Detect which cell encompasses the target text, then output its (X, Y) center coordinate. 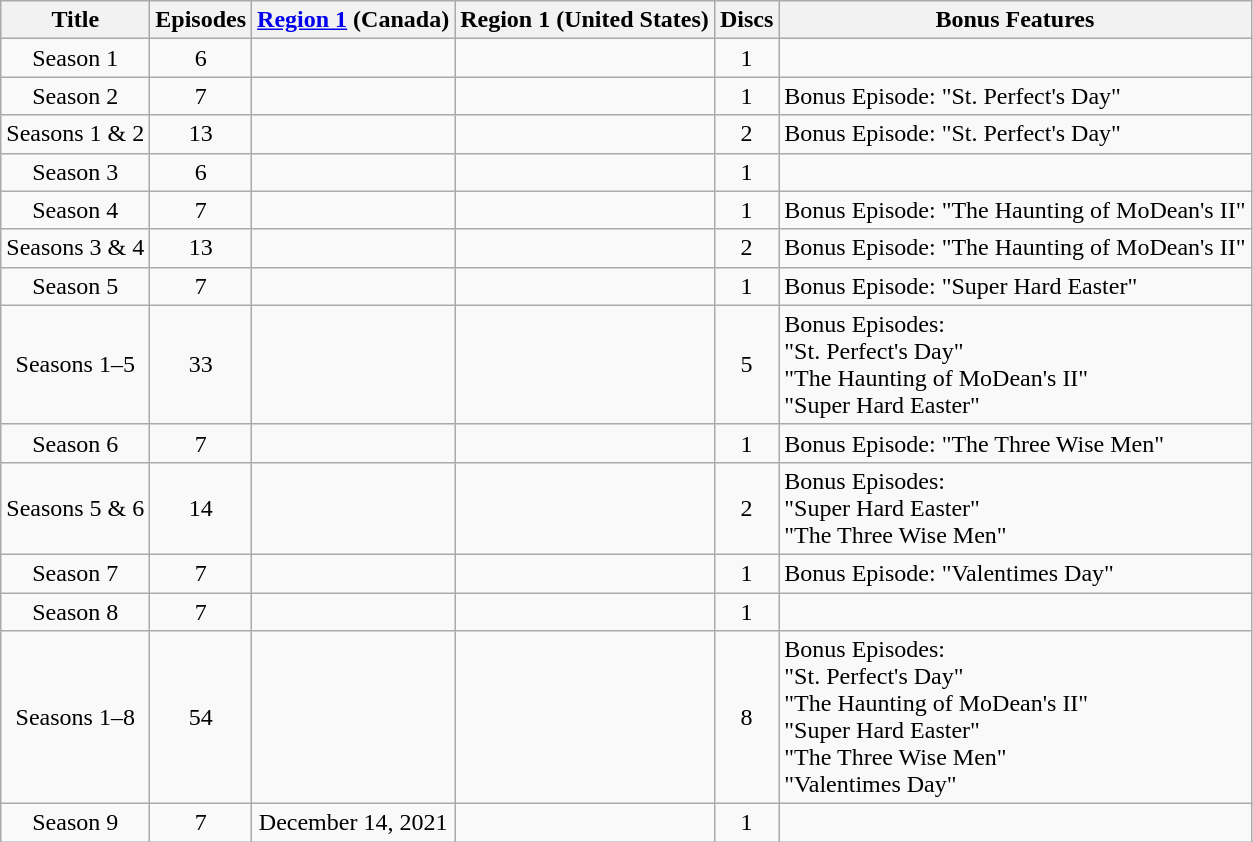
Bonus Features (1015, 20)
Bonus Episodes:"St. Perfect's Day""The Haunting of MoDean's II""Super Hard Easter""The Three Wise Men""Valentimes Day" (1015, 718)
Season 1 (76, 58)
Seasons 5 & 6 (76, 508)
54 (201, 718)
Season 8 (76, 611)
Season 5 (76, 286)
Bonus Episode: "Super Hard Easter" (1015, 286)
Season 7 (76, 573)
33 (201, 364)
Seasons 3 & 4 (76, 248)
14 (201, 508)
Seasons 1–5 (76, 364)
Bonus Episodes:"Super Hard Easter""The Three Wise Men" (1015, 508)
Season 6 (76, 443)
Seasons 1–8 (76, 718)
Discs (746, 20)
Title (76, 20)
Bonus Episode: "The Three Wise Men" (1015, 443)
Bonus Episode: "Valentimes Day" (1015, 573)
Season 4 (76, 210)
Season 3 (76, 172)
December 14, 2021 (354, 823)
5 (746, 364)
Bonus Episodes:"St. Perfect's Day""The Haunting of MoDean's II""Super Hard Easter" (1015, 364)
Region 1 (United States) (585, 20)
Episodes (201, 20)
8 (746, 718)
Region 1 (Canada) (354, 20)
Seasons 1 & 2 (76, 134)
Season 9 (76, 823)
Season 2 (76, 96)
